Detect which cell encompasses the target text, then output its [X, Y] center coordinate. 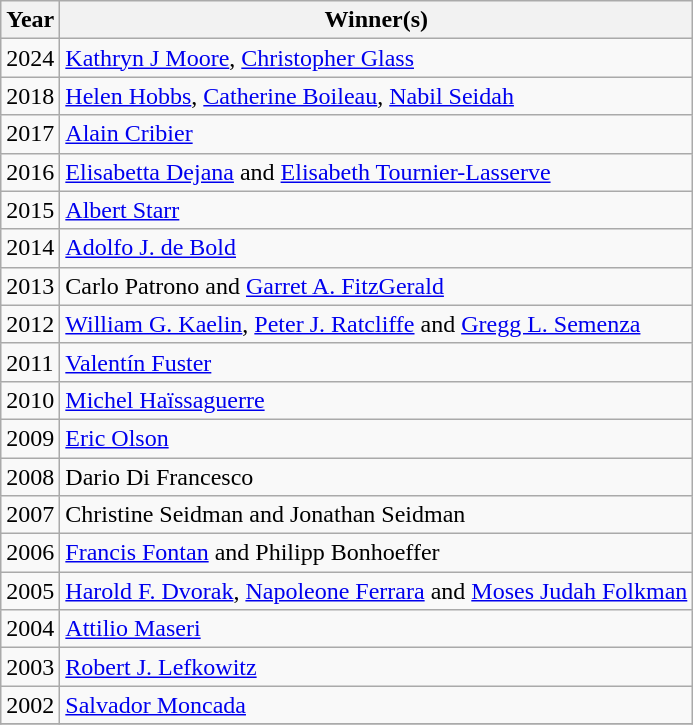
Harold F. Dvorak, Napoleone Ferrara and Moses Judah Folkman [376, 591]
Kathryn J Moore, Christopher Glass [376, 58]
2006 [30, 553]
2012 [30, 324]
William G. Kaelin, Peter J. Ratcliffe and Gregg L. Semenza [376, 324]
Attilio Maseri [376, 629]
Winner(s) [376, 20]
2024 [30, 58]
Robert J. Lefkowitz [376, 667]
2014 [30, 248]
Valentín Fuster [376, 362]
2015 [30, 210]
2005 [30, 591]
2010 [30, 400]
2016 [30, 172]
Francis Fontan and Philipp Bonhoeffer [376, 553]
2002 [30, 705]
Helen Hobbs, Catherine Boileau, Nabil Seidah [376, 96]
2013 [30, 286]
2009 [30, 438]
2018 [30, 96]
2007 [30, 515]
Carlo Patrono and Garret A. FitzGerald [376, 286]
Albert Starr [376, 210]
Eric Olson [376, 438]
2004 [30, 629]
Michel Haïssaguerre [376, 400]
2011 [30, 362]
Christine Seidman and Jonathan Seidman [376, 515]
Year [30, 20]
Adolfo J. de Bold [376, 248]
Elisabetta Dejana and Elisabeth Tournier-Lasserve [376, 172]
Dario Di Francesco [376, 477]
2003 [30, 667]
2017 [30, 134]
Alain Cribier [376, 134]
Salvador Moncada [376, 705]
2008 [30, 477]
